Extract the (x, y) coordinate from the center of the cell holding the provided text.  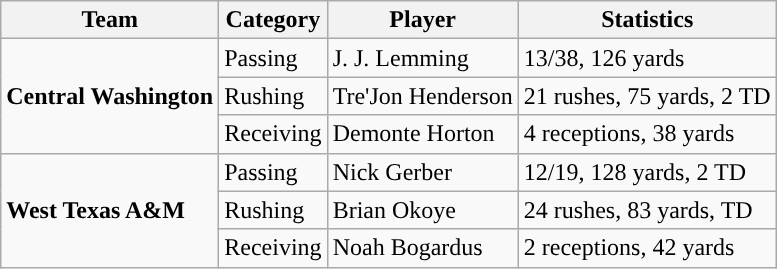
Team (110, 20)
21 rushes, 75 yards, 2 TD (647, 96)
Nick Gerber (422, 172)
Noah Bogardus (422, 248)
13/38, 126 yards (647, 58)
J. J. Lemming (422, 58)
Demonte Horton (422, 134)
4 receptions, 38 yards (647, 134)
Brian Okoye (422, 210)
24 rushes, 83 yards, TD (647, 210)
Player (422, 20)
Tre'Jon Henderson (422, 96)
Central Washington (110, 96)
Statistics (647, 20)
2 receptions, 42 yards (647, 248)
West Texas A&M (110, 210)
12/19, 128 yards, 2 TD (647, 172)
Category (273, 20)
